From the cell containing the given text, extract its center point as [x, y] coordinate. 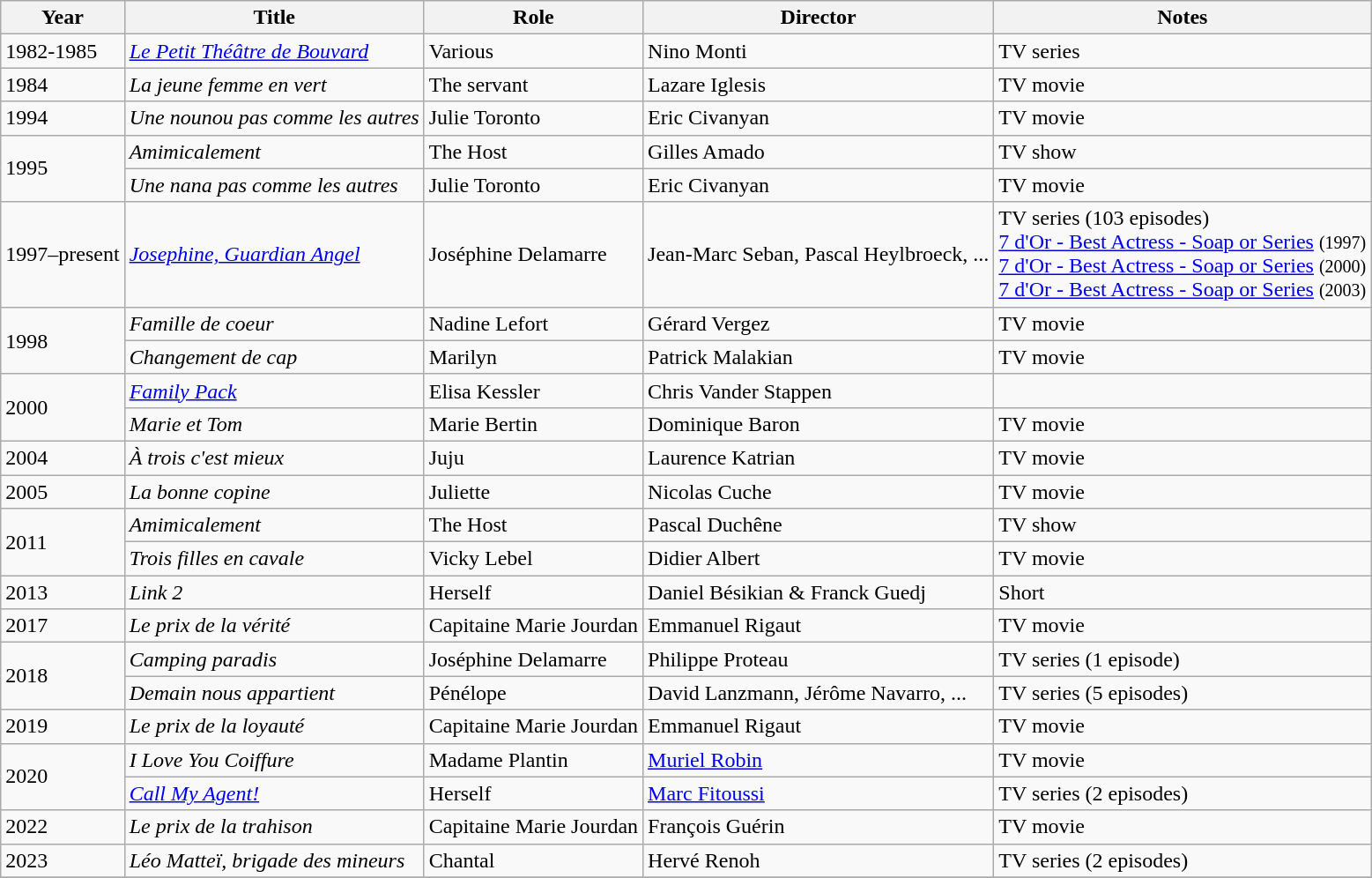
Madame Plantin [533, 760]
Year [63, 18]
Juliette [533, 491]
Juju [533, 458]
2013 [63, 592]
Léo Matteï, brigade des mineurs [274, 860]
Laurence Katrian [819, 458]
2022 [63, 827]
La bonne copine [274, 491]
I Love You Coiffure [274, 760]
Pénélope [533, 693]
Role [533, 18]
Nadine Lefort [533, 324]
Family Pack [274, 391]
Dominique Baron [819, 424]
1995 [63, 168]
2000 [63, 407]
2017 [63, 626]
2005 [63, 491]
1994 [63, 118]
The servant [533, 85]
Short [1183, 592]
Changement de cap [274, 357]
Une nounou pas comme les autres [274, 118]
Gérard Vergez [819, 324]
Muriel Robin [819, 760]
Pascal Duchêne [819, 525]
TV series (1 episode) [1183, 659]
Josephine, Guardian Angel [274, 254]
Famille de coeur [274, 324]
La jeune femme en vert [274, 85]
Nicolas Cuche [819, 491]
1997–present [63, 254]
Daniel Bésikian & Franck Guedj [819, 592]
À trois c'est mieux [274, 458]
Le Petit Théâtre de Bouvard [274, 51]
Le prix de la vérité [274, 626]
TV series [1183, 51]
2018 [63, 676]
Didier Albert [819, 559]
Marie et Tom [274, 424]
Une nana pas comme les autres [274, 185]
Camping paradis [274, 659]
2020 [63, 777]
Vicky Lebel [533, 559]
Chris Vander Stappen [819, 391]
Marc Fitoussi [819, 793]
Various [533, 51]
Trois filles en cavale [274, 559]
Marie Bertin [533, 424]
2011 [63, 542]
1982-1985 [63, 51]
Hervé Renoh [819, 860]
Link 2 [274, 592]
Nino Monti [819, 51]
1998 [63, 340]
1984 [63, 85]
Le prix de la trahison [274, 827]
2023 [63, 860]
François Guérin [819, 827]
Notes [1183, 18]
David Lanzmann, Jérôme Navarro, ... [819, 693]
Elisa Kessler [533, 391]
Demain nous appartient [274, 693]
Chantal [533, 860]
Call My Agent! [274, 793]
Jean-Marc Seban, Pascal Heylbroeck, ... [819, 254]
Le prix de la loyauté [274, 726]
2019 [63, 726]
Marilyn [533, 357]
2004 [63, 458]
TV series (5 episodes) [1183, 693]
Title [274, 18]
Gilles Amado [819, 152]
Lazare Iglesis [819, 85]
Philippe Proteau [819, 659]
Director [819, 18]
Patrick Malakian [819, 357]
